Search for the cell housing the specified text and yield its (x, y) center coordinate. 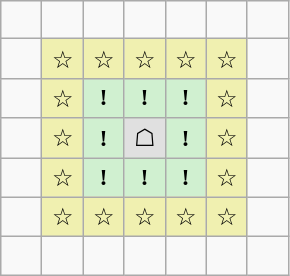
☖ (144, 138)
